Determine the [X, Y] coordinate at the center of the cell enclosing the given text.  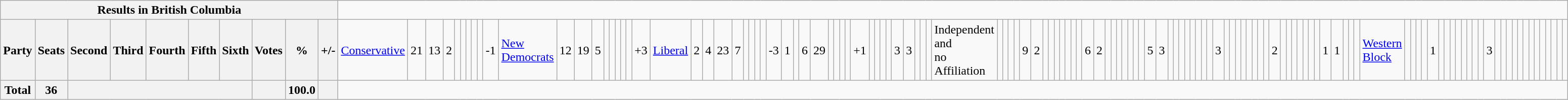
Independent andno Affiliation [964, 50]
-3 [773, 50]
23 [723, 50]
29 [819, 50]
Conservative [373, 50]
7 [738, 50]
Second [89, 50]
Total [18, 90]
9 [1025, 50]
Fourth [167, 50]
13 [435, 50]
Third [128, 50]
New Democrats [528, 50]
+1 [860, 50]
Sixth [236, 50]
Results in British Columbia [169, 10]
12 [565, 50]
21 [417, 50]
Seats [51, 50]
19 [583, 50]
% [301, 50]
-1 [490, 50]
36 [51, 90]
Votes [268, 50]
100.0 [301, 90]
Western Block [1382, 50]
4 [709, 50]
Party [18, 50]
+/- [329, 50]
+3 [641, 50]
Fifth [204, 50]
Liberal [670, 50]
